Output the [x, y] coordinate of the center of the cell containing the given text.  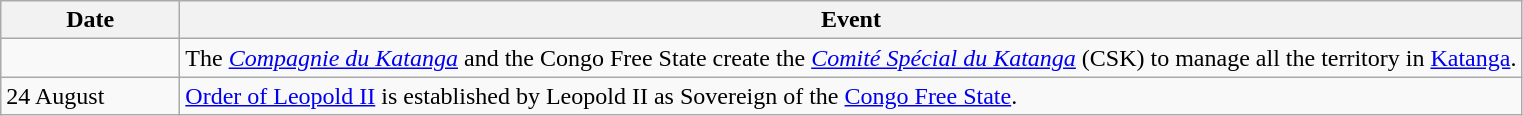
The Compagnie du Katanga and the Congo Free State create the Comité Spécial du Katanga (CSK) to manage all the territory in Katanga. [851, 58]
Order of Leopold II is established by Leopold II as Sovereign of the Congo Free State. [851, 96]
Date [90, 20]
Event [851, 20]
24 August [90, 96]
